Return the (X, Y) coordinate for the center point of the cell that contains the specified text.  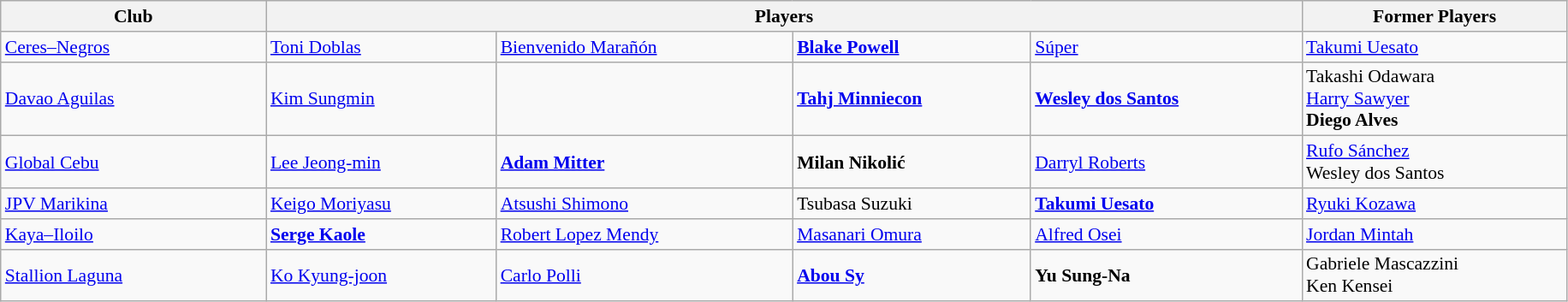
Ko Kyung-joon (382, 275)
Darryl Roberts (1166, 163)
Bienvenido Marañón (645, 47)
Carlo Polli (645, 275)
Adam Mitter (645, 163)
Tsubasa Suzuki (912, 204)
Club (134, 16)
Keigo Moriyasu (382, 204)
Global Cebu (134, 163)
Takashi Odawara Harry Sawyer Diego Alves (1434, 99)
Yu Sung-Na (1166, 275)
Abou Sy (912, 275)
Tahj Minniecon (912, 99)
Robert Lopez Mendy (645, 234)
Kaya–Iloilo (134, 234)
Davao Aguilas (134, 99)
Alfred Osei (1166, 234)
Jordan Mintah (1434, 234)
Gabriele Mascazzini Ken Kensei (1434, 275)
Serge Kaole (382, 234)
Former Players (1434, 16)
Ryuki Kozawa (1434, 204)
Milan Nikolić (912, 163)
Players (784, 16)
Ceres–Negros (134, 47)
Atsushi Shimono (645, 204)
Lee Jeong-min (382, 163)
Kim Sungmin (382, 99)
Toni Doblas (382, 47)
Wesley dos Santos (1166, 99)
Blake Powell (912, 47)
Stallion Laguna (134, 275)
JPV Marikina (134, 204)
Rufo Sánchez Wesley dos Santos (1434, 163)
Masanari Omura (912, 234)
Súper (1166, 47)
